Find where the given text appears and provide that cell's center as [X, Y] coordinate. 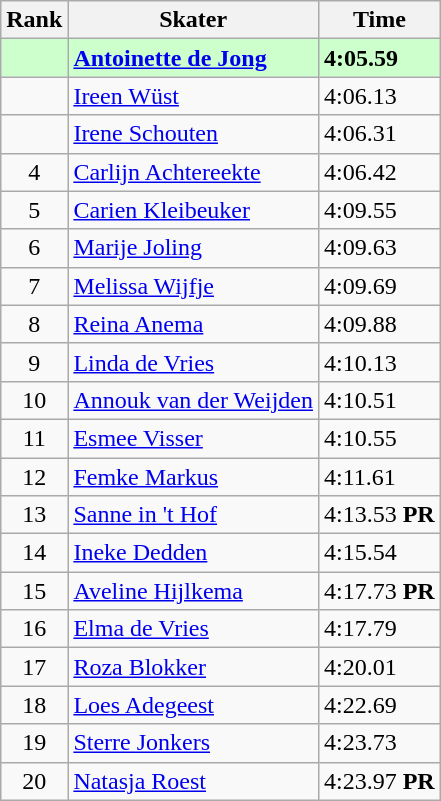
Irene Schouten [194, 134]
Femke Markus [194, 477]
11 [34, 438]
Sanne in 't Hof [194, 515]
20 [34, 781]
12 [34, 477]
7 [34, 286]
10 [34, 400]
9 [34, 362]
4:10.13 [379, 362]
14 [34, 553]
4:05.59 [379, 58]
4:11.61 [379, 477]
4:06.31 [379, 134]
4:13.53 PR [379, 515]
4:09.63 [379, 248]
13 [34, 515]
Annouk van der Weijden [194, 400]
Aveline Hijlkema [194, 591]
Linda de Vries [194, 362]
Marije Joling [194, 248]
4:17.79 [379, 629]
Elma de Vries [194, 629]
4:09.88 [379, 324]
Natasja Roest [194, 781]
19 [34, 743]
4:23.73 [379, 743]
5 [34, 210]
4:06.13 [379, 96]
4:22.69 [379, 705]
18 [34, 705]
4:23.97 PR [379, 781]
Time [379, 20]
Carlijn Achtereekte [194, 172]
4:10.55 [379, 438]
Ineke Dedden [194, 553]
4 [34, 172]
6 [34, 248]
Esmee Visser [194, 438]
4:09.55 [379, 210]
4:20.01 [379, 667]
Loes Adegeest [194, 705]
Ireen Wüst [194, 96]
Skater [194, 20]
Sterre Jonkers [194, 743]
17 [34, 667]
4:06.42 [379, 172]
Rank [34, 20]
Roza Blokker [194, 667]
4:09.69 [379, 286]
8 [34, 324]
16 [34, 629]
Melissa Wijfje [194, 286]
Antoinette de Jong [194, 58]
4:17.73 PR [379, 591]
4:10.51 [379, 400]
15 [34, 591]
4:15.54 [379, 553]
Reina Anema [194, 324]
Carien Kleibeuker [194, 210]
